Identify which cell holds the provided text, then report its [x, y] central coordinate. 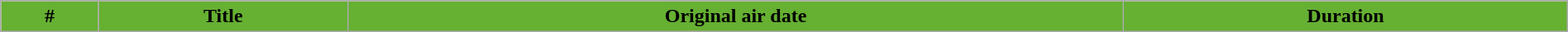
# [50, 16]
Title [223, 16]
Duration [1346, 16]
Original air date [735, 16]
